Detect which cell encompasses the target text, then output its (X, Y) center coordinate. 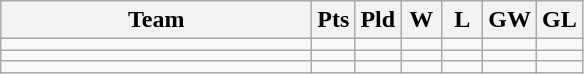
GW (510, 20)
Pts (334, 20)
L (462, 20)
Team (156, 20)
Pld (378, 20)
W (422, 20)
GL (559, 20)
